Search for the cell housing the specified text and yield its [X, Y] center coordinate. 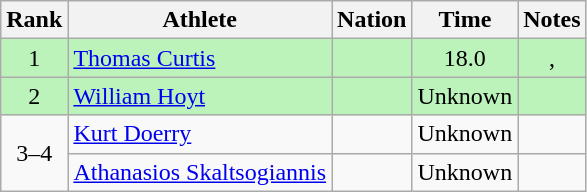
Athanasios Skaltsogiannis [200, 172]
Athlete [200, 20]
Time [465, 20]
18.0 [465, 58]
Thomas Curtis [200, 58]
1 [34, 58]
Rank [34, 20]
2 [34, 96]
William Hoyt [200, 96]
Notes [552, 20]
, [552, 58]
3–4 [34, 153]
Kurt Doerry [200, 134]
Nation [372, 20]
